Capture the cell that displays the provided text and extract its (X, Y) central coordinate. 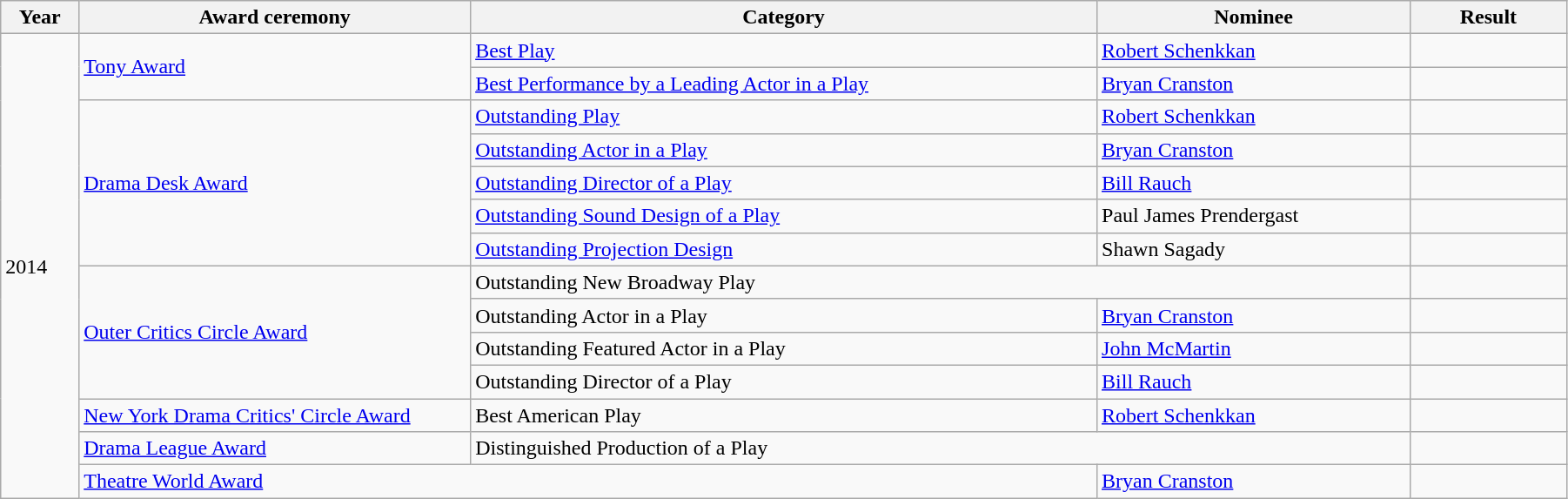
Outstanding New Broadway Play (941, 282)
Outstanding Featured Actor in a Play (784, 348)
2014 (40, 266)
Distinguished Production of a Play (941, 448)
Drama Desk Award (275, 183)
Outstanding Sound Design of a Play (784, 216)
Paul James Prendergast (1254, 216)
Year (40, 17)
Shawn Sagady (1254, 249)
Drama League Award (275, 448)
Outstanding Play (784, 117)
Outer Critics Circle Award (275, 332)
John McMartin (1254, 348)
New York Drama Critics' Circle Award (275, 415)
Nominee (1254, 17)
Tony Award (275, 67)
Category (784, 17)
Best Play (784, 51)
Theatre World Award (588, 482)
Result (1488, 17)
Best American Play (784, 415)
Outstanding Projection Design (784, 249)
Award ceremony (275, 17)
Best Performance by a Leading Actor in a Play (784, 84)
